Search for the cell housing the specified text and yield its [X, Y] center coordinate. 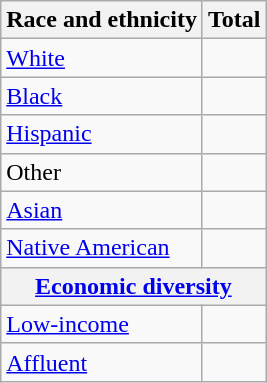
Black [102, 96]
White [102, 58]
Low-income [102, 324]
Total [234, 20]
Affluent [102, 362]
Native American [102, 248]
Hispanic [102, 134]
Other [102, 172]
Asian [102, 210]
Economic diversity [134, 286]
Race and ethnicity [102, 20]
